Find where the given text appears and provide that cell's center as (X, Y) coordinate. 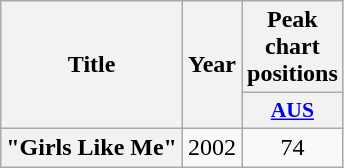
Year (212, 65)
"Girls Like Me" (92, 147)
Peak chart positions (293, 47)
2002 (212, 147)
Title (92, 65)
74 (293, 147)
AUS (293, 111)
